Search for the cell housing the specified text and yield its [x, y] center coordinate. 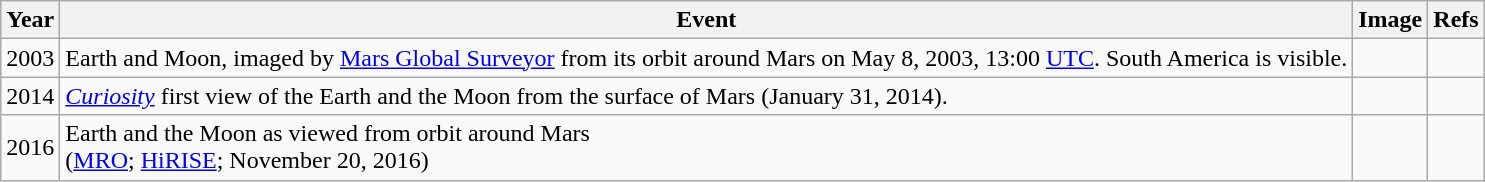
Refs [1456, 20]
Image [1390, 20]
Year [30, 20]
Earth and the Moon as viewed from orbit around Mars(MRO; HiRISE; November 20, 2016) [706, 148]
2014 [30, 96]
2016 [30, 148]
Event [706, 20]
Earth and Moon, imaged by Mars Global Surveyor from its orbit around Mars on May 8, 2003, 13:00 UTC. South America is visible. [706, 58]
Curiosity first view of the Earth and the Moon from the surface of Mars (January 31, 2014). [706, 96]
2003 [30, 58]
